Search for the cell housing the specified text and yield its (X, Y) center coordinate. 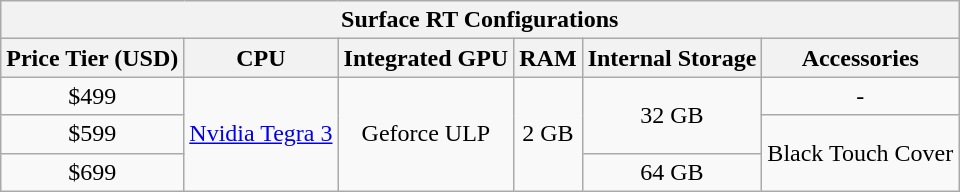
$599 (92, 134)
- (860, 96)
$699 (92, 172)
2 GB (548, 134)
Black Touch Cover (860, 153)
CPU (261, 58)
Integrated GPU (426, 58)
32 GB (672, 115)
Price Tier (USD) (92, 58)
Nvidia Tegra 3 (261, 134)
$499 (92, 96)
Surface RT Configurations (480, 20)
Internal Storage (672, 58)
Accessories (860, 58)
RAM (548, 58)
Geforce ULP (426, 134)
64 GB (672, 172)
